Return the (x, y) coordinate for the center point of the cell that contains the specified text.  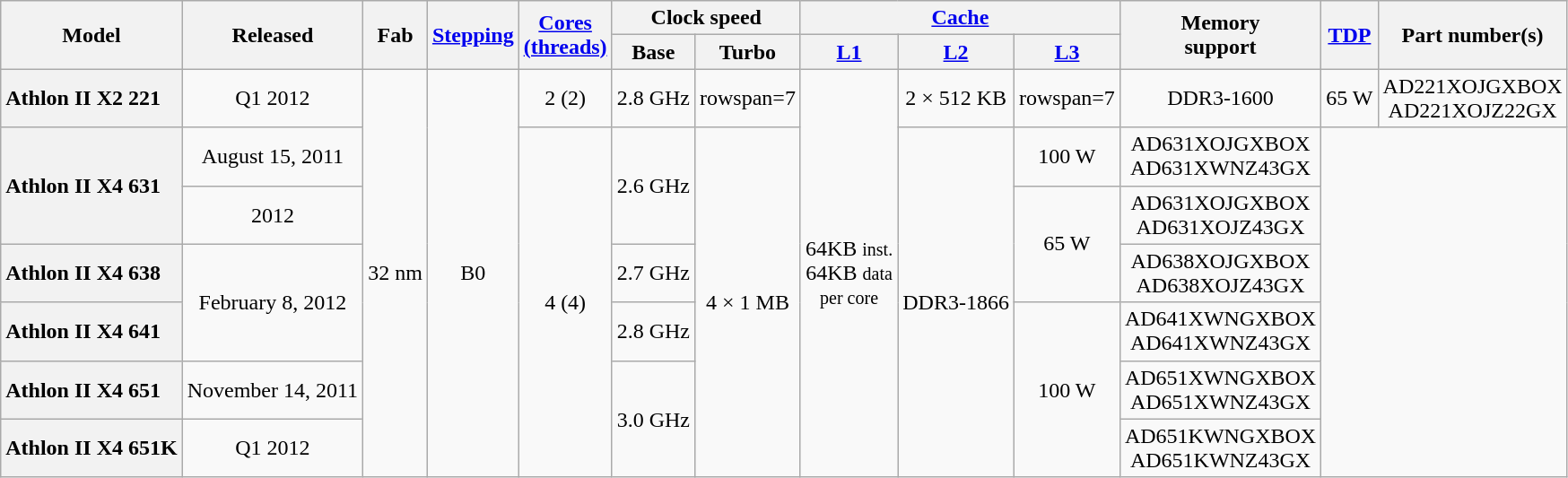
Athlon II X4 631 (91, 186)
2 (2) (565, 99)
4 × 1 MB (747, 302)
Fab (396, 35)
AD638XOJGXBOXAD638XOJZ43GX (1220, 273)
AD631XOJGXBOXAD631XWNZ43GX (1220, 156)
AD651XWNGXBOXAD651XWNZ43GX (1220, 389)
2 × 512 KB (956, 99)
Athlon II X4 651K (91, 448)
DDR3-1866 (956, 302)
Base (653, 52)
4 (4) (565, 302)
Athlon II X4 651 (91, 389)
DDR3-1600 (1220, 99)
Clock speed (706, 18)
TDP (1349, 35)
Athlon II X4 641 (91, 332)
2.7 GHz (653, 273)
32 nm (396, 273)
AD641XWNGXBOXAD641XWNZ43GX (1220, 332)
Turbo (747, 52)
Memorysupport (1220, 35)
L3 (1067, 52)
2.6 GHz (653, 186)
AD651KWNGXBOXAD651KWNZ43GX (1220, 448)
AD221XOJGXBOXAD221XOJZ22GX (1473, 99)
Athlon II X4 638 (91, 273)
64KB inst.64KB dataper core (849, 273)
L2 (956, 52)
L1 (849, 52)
Part number(s) (1473, 35)
2012 (273, 215)
Cache (960, 18)
Model (91, 35)
November 14, 2011 (273, 389)
AD631XOJGXBOXAD631XOJZ43GX (1220, 215)
Athlon II X2 221 (91, 99)
Cores(threads) (565, 35)
August 15, 2011 (273, 156)
Released (273, 35)
3.0 GHz (653, 419)
B0 (473, 273)
February 8, 2012 (273, 302)
Stepping (473, 35)
